Determine the (X, Y) coordinate at the center of the cell enclosing the given text.  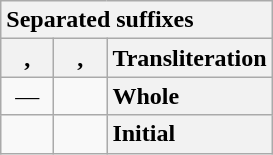
Transliteration (190, 58)
— (28, 96)
Initial (190, 134)
Whole (190, 96)
Separated suffixes (136, 20)
